Capture the cell that displays the provided text and extract its (X, Y) central coordinate. 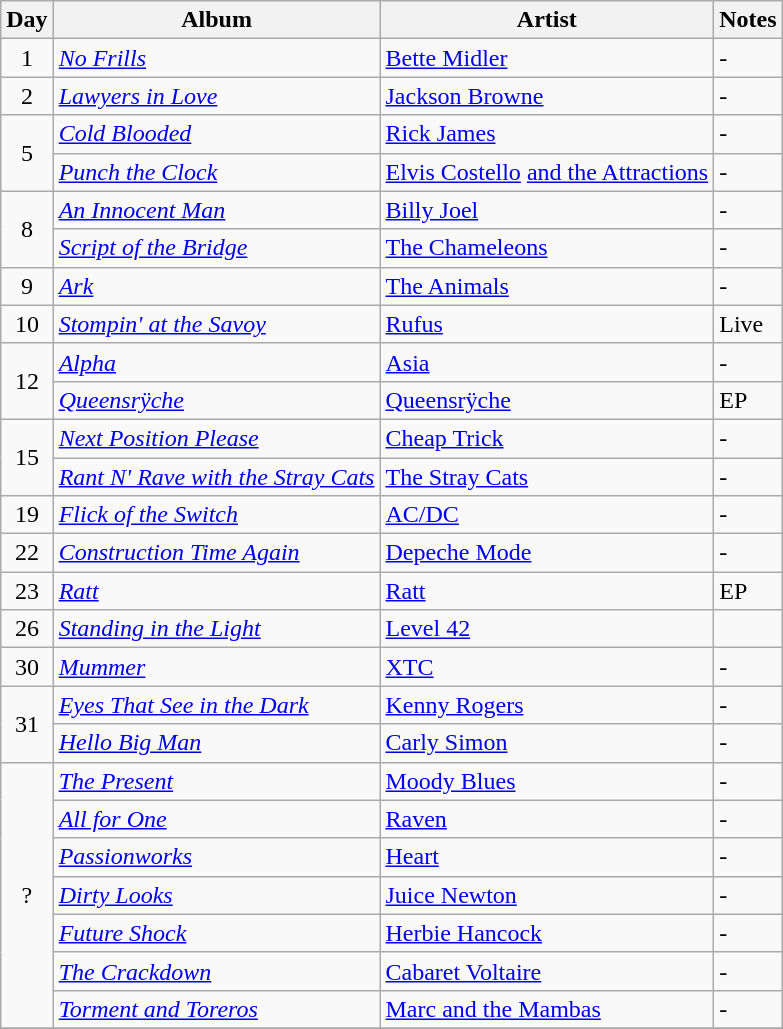
Album (216, 20)
Cheap Trick (547, 438)
1 (27, 58)
Jackson Browne (547, 96)
Standing in the Light (216, 629)
Live (748, 324)
Billy Joel (547, 210)
8 (27, 229)
Hello Big Man (216, 743)
The Chameleons (547, 248)
Depeche Mode (547, 553)
Elvis Costello and the Attractions (547, 172)
Mummer (216, 667)
5 (27, 153)
15 (27, 457)
Day (27, 20)
Asia (547, 362)
The Stray Cats (547, 477)
Rant N' Rave with the Stray Cats (216, 477)
The Crackdown (216, 971)
Marc and the Mambas (547, 1009)
19 (27, 515)
Future Shock (216, 933)
Rick James (547, 134)
Stompin' at the Savoy (216, 324)
No Frills (216, 58)
Juice Newton (547, 895)
Punch the Clock (216, 172)
31 (27, 724)
Heart (547, 857)
An Innocent Man (216, 210)
12 (27, 381)
2 (27, 96)
26 (27, 629)
Dirty Looks (216, 895)
Bette Midler (547, 58)
Kenny Rogers (547, 705)
Lawyers in Love (216, 96)
Herbie Hancock (547, 933)
Torment and Toreros (216, 1009)
Eyes That See in the Dark (216, 705)
Script of the Bridge (216, 248)
Notes (748, 20)
Raven (547, 819)
All for One (216, 819)
The Present (216, 781)
Next Position Please (216, 438)
Cabaret Voltaire (547, 971)
Ark (216, 286)
10 (27, 324)
Carly Simon (547, 743)
Cold Blooded (216, 134)
Construction Time Again (216, 553)
Level 42 (547, 629)
Flick of the Switch (216, 515)
23 (27, 591)
9 (27, 286)
30 (27, 667)
The Animals (547, 286)
Alpha (216, 362)
Passionworks (216, 857)
Rufus (547, 324)
XTC (547, 667)
Artist (547, 20)
AC/DC (547, 515)
Moody Blues (547, 781)
? (27, 895)
22 (27, 553)
